Extract the (x, y) coordinate from the center of the cell holding the provided text.  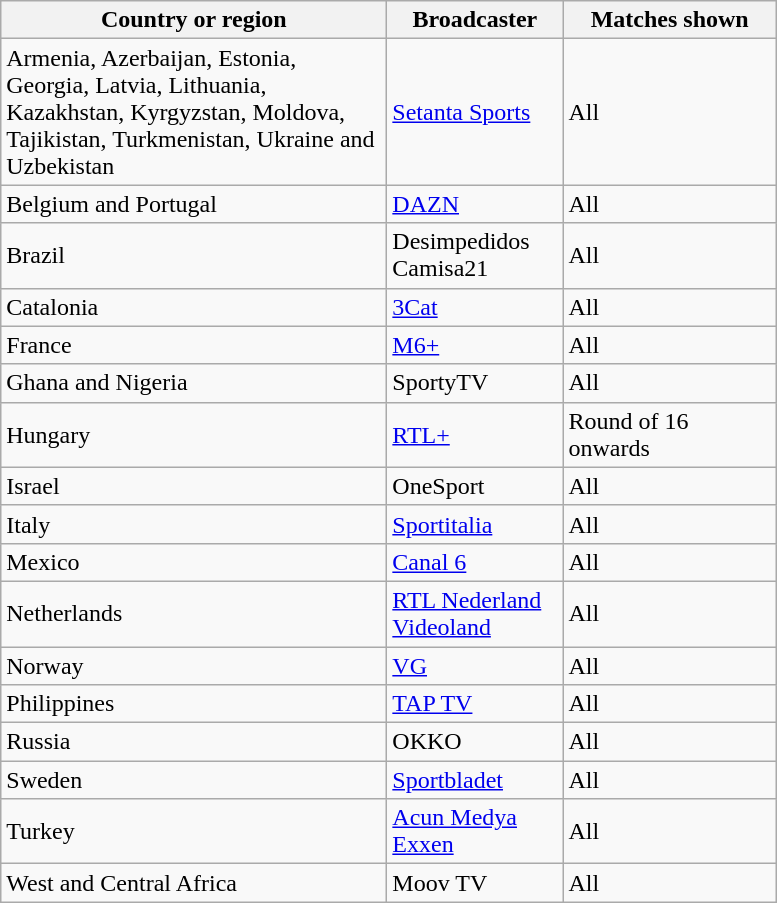
Brazil (194, 256)
Sportbladet (475, 780)
Broadcaster (475, 20)
Hungary (194, 434)
Acun MedyaExxen (475, 832)
VG (475, 665)
Canal 6 (475, 562)
Italy (194, 524)
Catalonia (194, 307)
Mexico (194, 562)
Round of 16 onwards (670, 434)
Setanta Sports (475, 112)
Sweden (194, 780)
Matches shown (670, 20)
DAZN (475, 204)
DesimpedidosCamisa21 (475, 256)
RTL+ (475, 434)
M6+ (475, 345)
Russia (194, 742)
OKKO (475, 742)
Philippines (194, 704)
OneSport (475, 486)
Armenia, Azerbaijan, Estonia, Georgia, Latvia, Lithuania, Kazakhstan, Kyrgyzstan, Moldova, Tajikistan, Turkmenistan, Ukraine and Uzbekistan (194, 112)
SportyTV (475, 383)
Netherlands (194, 614)
Sportitalia (475, 524)
Belgium and Portugal (194, 204)
Ghana and Nigeria (194, 383)
TAP TV (475, 704)
Turkey (194, 832)
France (194, 345)
Norway (194, 665)
RTL NederlandVideoland (475, 614)
Country or region (194, 20)
Moov TV (475, 883)
Israel (194, 486)
West and Central Africa (194, 883)
3Cat (475, 307)
